Find where the given text appears and provide that cell's center as [X, Y] coordinate. 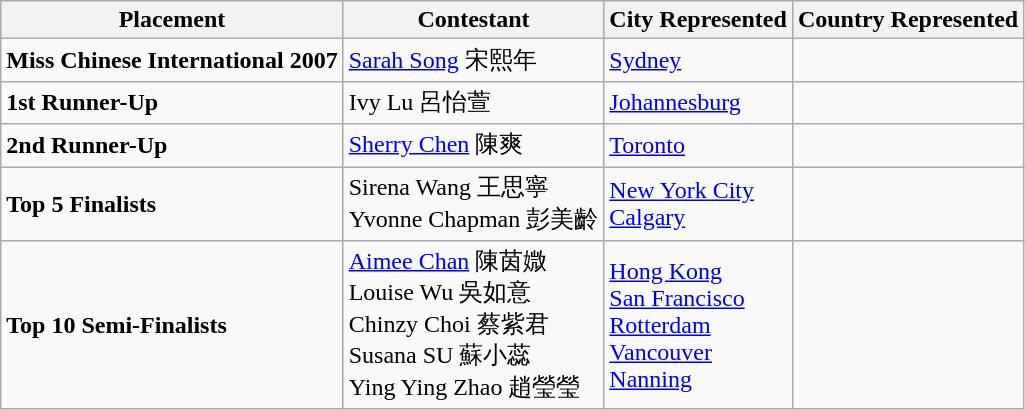
Sarah Song 宋熙年 [474, 60]
Ivy Lu 呂怡萱 [474, 102]
City Represented [698, 20]
Hong KongSan FranciscoRotterdamVancouverNanning [698, 326]
Johannesburg [698, 102]
Miss Chinese International 2007 [172, 60]
Contestant [474, 20]
Sherry Chen 陳爽 [474, 146]
Sydney [698, 60]
Top 10 Semi-Finalists [172, 326]
Aimee Chan 陳茵媺Louise Wu 吳如意Chinzy Choi 蔡紫君Susana SU 蘇小蕊Ying Ying Zhao 趙瑩瑩 [474, 326]
2nd Runner-Up [172, 146]
New York CityCalgary [698, 203]
Toronto [698, 146]
1st Runner-Up [172, 102]
Placement [172, 20]
Top 5 Finalists [172, 203]
Sirena Wang 王思寧Yvonne Chapman 彭美齡 [474, 203]
Country Represented [908, 20]
